Capture the cell that displays the provided text and extract its (x, y) central coordinate. 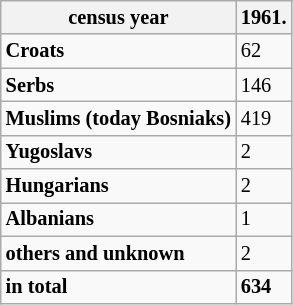
146 (264, 85)
1 (264, 219)
634 (264, 287)
others and unknown (118, 253)
1961. (264, 17)
Yugoslavs (118, 152)
Muslims (today Bosniaks) (118, 118)
census year (118, 17)
in total (118, 287)
Albanians (118, 219)
Croats (118, 51)
Serbs (118, 85)
Hungarians (118, 186)
62 (264, 51)
419 (264, 118)
